Find where the given text appears and provide that cell's center as [x, y] coordinate. 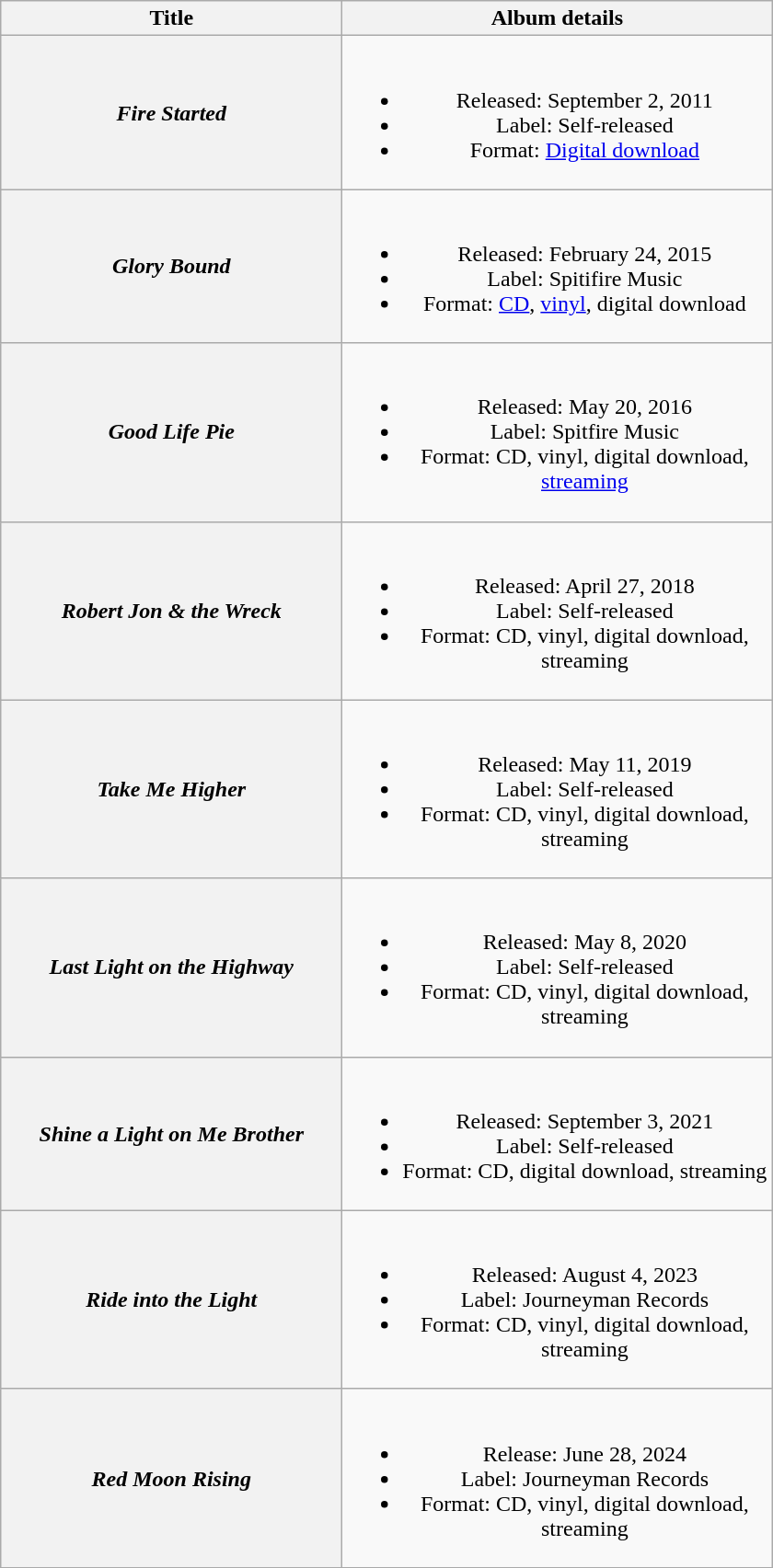
Released: August 4, 2023Label: Journeyman RecordsFormat: CD, vinyl, digital download, streaming [558, 1299]
Fire Started [171, 112]
Released: September 3, 2021Label: Self-releasedFormat: CD, digital download, streaming [558, 1133]
Release: June 28, 2024Label: Journeyman RecordsFormat: CD, vinyl, digital download, streaming [558, 1478]
Shine a Light on Me Brother [171, 1133]
Robert Jon & the Wreck [171, 611]
Ride into the Light [171, 1299]
Released: May 11, 2019Label: Self-releasedFormat: CD, vinyl, digital download, streaming [558, 789]
Title [171, 18]
Red Moon Rising [171, 1478]
Released: May 8, 2020Label: Self-releasedFormat: CD, vinyl, digital download, streaming [558, 967]
Good Life Pie [171, 432]
Take Me Higher [171, 789]
Released: April 27, 2018Label: Self-releasedFormat: CD, vinyl, digital download, streaming [558, 611]
Released: February 24, 2015Label: Spitifire MusicFormat: CD, vinyl, digital download [558, 267]
Released: May 20, 2016Label: Spitfire MusicFormat: CD, vinyl, digital download, streaming [558, 432]
Released: September 2, 2011Label: Self-releasedFormat: Digital download [558, 112]
Glory Bound [171, 267]
Last Light on the Highway [171, 967]
Album details [558, 18]
